Return the [x, y] coordinate for the center point of the cell that contains the specified text.  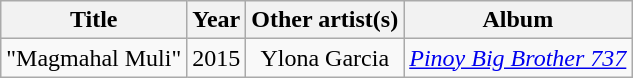
Year [216, 20]
Title [94, 20]
Pinoy Big Brother 737 [518, 58]
Album [518, 20]
Other artist(s) [325, 20]
"Magmahal Muli" [94, 58]
Ylona Garcia [325, 58]
2015 [216, 58]
